Provide the [X, Y] coordinate of the cell's center where the given text is located.  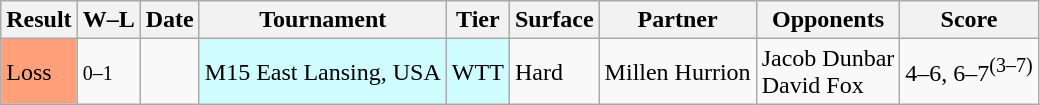
0–1 [108, 72]
Partner [678, 20]
W–L [108, 20]
Result [39, 20]
Opponents [828, 20]
Jacob Dunbar David Fox [828, 72]
Tournament [322, 20]
Surface [554, 20]
Date [170, 20]
Tier [478, 20]
WTT [478, 72]
M15 East Lansing, USA [322, 72]
Loss [39, 72]
Millen Hurrion [678, 72]
Score [969, 20]
4–6, 6–7(3–7) [969, 72]
Hard [554, 72]
